Return [X, Y] of the center of cell containing provided text 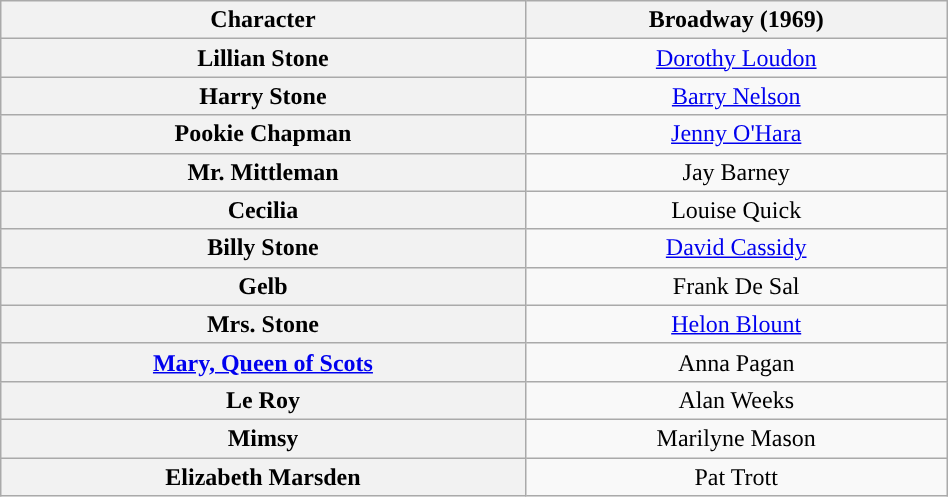
Jenny O'Hara [736, 134]
Helon Blount [736, 324]
Mary, Queen of Scots [263, 362]
Anna Pagan [736, 362]
Barry Nelson [736, 96]
Mr. Mittleman [263, 172]
Le Roy [263, 400]
Pookie Chapman [263, 134]
Harry Stone [263, 96]
Mimsy [263, 438]
Marilyne Mason [736, 438]
Billy Stone [263, 248]
Elizabeth Marsden [263, 477]
Jay Barney [736, 172]
Frank De Sal [736, 286]
Gelb [263, 286]
Pat Trott [736, 477]
Dorothy Loudon [736, 58]
Mrs. Stone [263, 324]
Character [263, 20]
Alan Weeks [736, 400]
Cecilia [263, 210]
Broadway (1969) [736, 20]
Lillian Stone [263, 58]
David Cassidy [736, 248]
Louise Quick [736, 210]
